Scan for the cell matching the given text and deliver its (X, Y) coordinate at center. 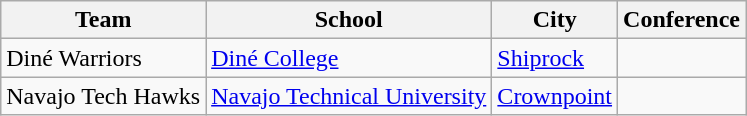
City (555, 20)
Navajo Tech Hawks (104, 96)
School (349, 20)
Diné Warriors (104, 58)
Navajo Technical University (349, 96)
Crownpoint (555, 96)
Diné College (349, 58)
Team (104, 20)
Conference (682, 20)
Shiprock (555, 58)
